Determine the [X, Y] coordinate at the center of the cell enclosing the given text.  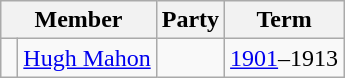
1901–1913 [284, 58]
Party [190, 20]
Hugh Mahon [87, 58]
Term [284, 20]
Member [78, 20]
